Search for the cell housing the specified text and yield its (x, y) center coordinate. 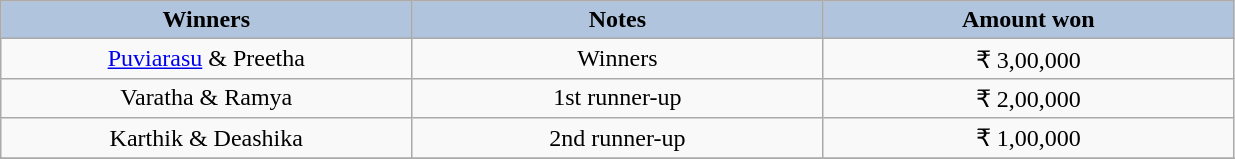
₹ 3,00,000 (1028, 59)
Puviarasu & Preetha (206, 59)
2nd runner-up (618, 138)
Varatha & Ramya (206, 98)
Karthik & Deashika (206, 138)
Notes (618, 20)
Amount won (1028, 20)
₹ 1,00,000 (1028, 138)
1st runner-up (618, 98)
₹ 2,00,000 (1028, 98)
